Find where the given text appears and provide that cell's center as (x, y) coordinate. 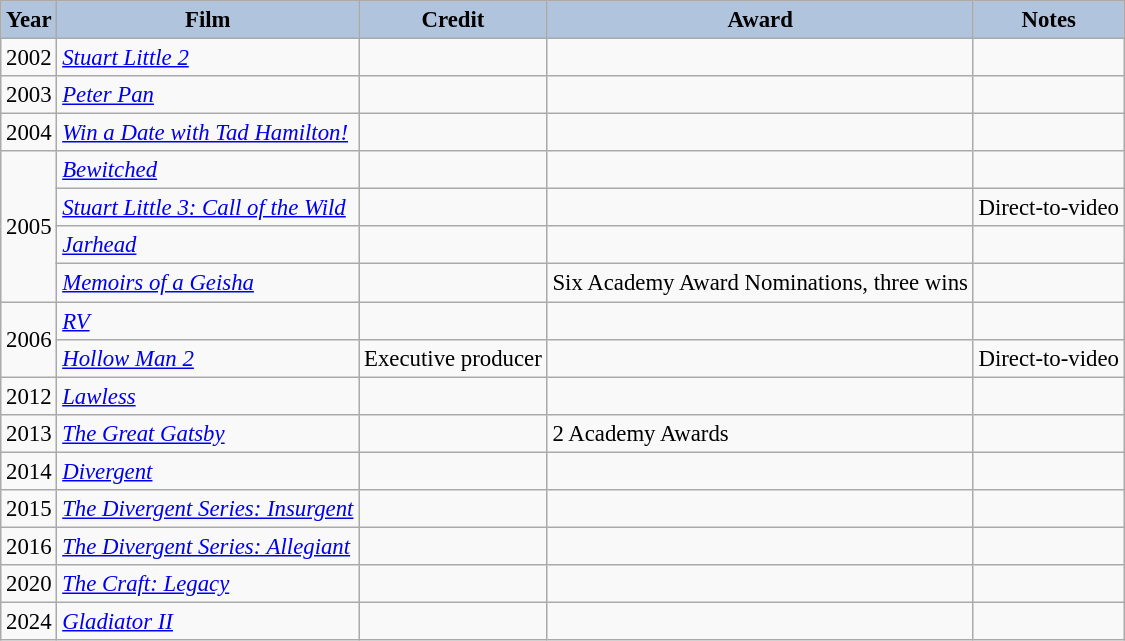
Peter Pan (208, 95)
Gladiator II (208, 621)
2020 (29, 584)
Memoirs of a Geisha (208, 283)
RV (208, 321)
Lawless (208, 396)
Hollow Man 2 (208, 358)
2014 (29, 471)
Executive producer (453, 358)
2002 (29, 58)
The Divergent Series: Allegiant (208, 546)
2006 (29, 340)
Credit (453, 20)
Stuart Little 2 (208, 58)
2015 (29, 509)
Year (29, 20)
The Divergent Series: Insurgent (208, 509)
2004 (29, 133)
2012 (29, 396)
2013 (29, 433)
Win a Date with Tad Hamilton! (208, 133)
2024 (29, 621)
Divergent (208, 471)
2005 (29, 226)
Film (208, 20)
Bewitched (208, 170)
Jarhead (208, 245)
Award (760, 20)
Notes (1048, 20)
2003 (29, 95)
2 Academy Awards (760, 433)
Stuart Little 3: Call of the Wild (208, 208)
2016 (29, 546)
Six Academy Award Nominations, three wins (760, 283)
The Craft: Legacy (208, 584)
The Great Gatsby (208, 433)
